Return (x, y) of the center of cell containing provided text 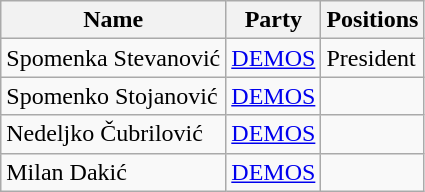
Positions (372, 20)
Nedeljko Čubrilović (114, 134)
Spomenko Stojanović (114, 96)
Party (274, 20)
Spomenka Stevanović (114, 58)
President (372, 58)
Milan Dakić (114, 172)
Name (114, 20)
